Detect which cell encompasses the target text, then output its [X, Y] center coordinate. 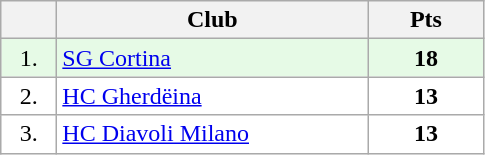
3. [29, 134]
18 [426, 58]
HC Gherdëina [212, 96]
Club [212, 20]
2. [29, 96]
SG Cortina [212, 58]
HC Diavoli Milano [212, 134]
1. [29, 58]
Pts [426, 20]
